Locate the cell with the specified text and output its (x, y) center coordinate. 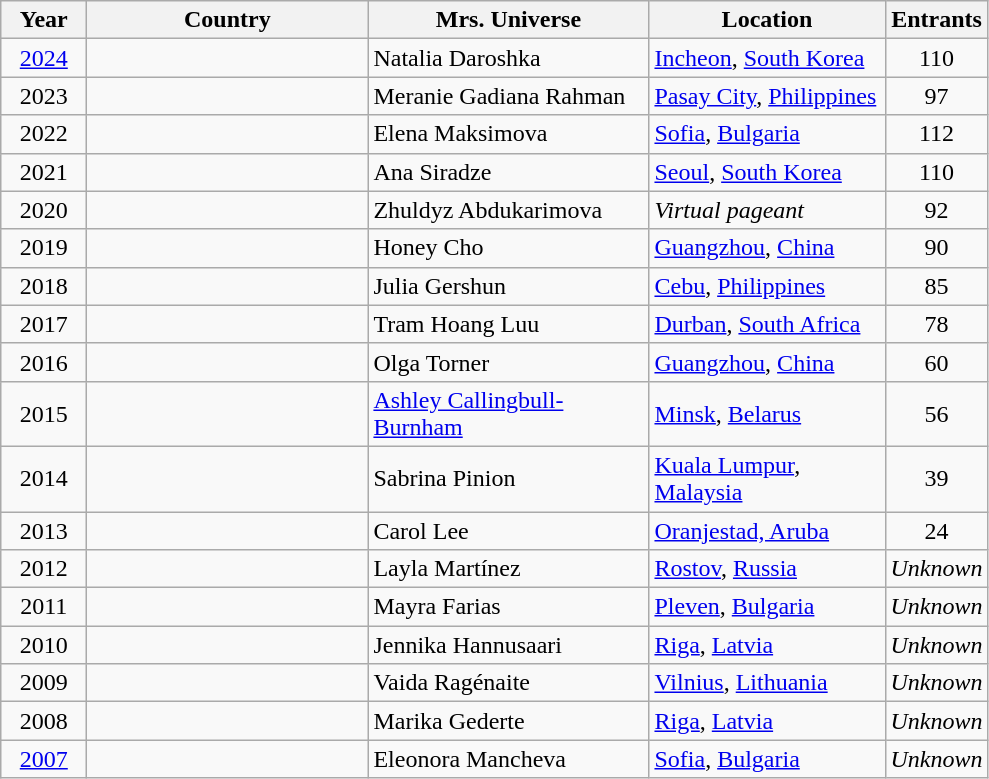
112 (936, 134)
2009 (44, 683)
Pasay City, Philippines (767, 96)
56 (936, 414)
2023 (44, 96)
85 (936, 286)
Oranjestad, Aruba (767, 531)
2017 (44, 324)
Zhuldyz Abdukarimova (508, 210)
Country (228, 20)
Incheon, South Korea (767, 58)
2010 (44, 645)
Meranie Gadiana Rahman (508, 96)
2022 (44, 134)
2020 (44, 210)
Honey Cho (508, 248)
Marika Gederte (508, 721)
2016 (44, 362)
Carol Lee (508, 531)
2012 (44, 569)
Eleonora Mancheva (508, 759)
2024 (44, 58)
Ana Siradze (508, 172)
Virtual pageant (767, 210)
Natalia Daroshka (508, 58)
92 (936, 210)
2011 (44, 607)
2007 (44, 759)
2013 (44, 531)
Vaida Ragénaite (508, 683)
2008 (44, 721)
Cebu, Philippines (767, 286)
Vilnius, Lithuania (767, 683)
Sabrina Pinion (508, 478)
97 (936, 96)
Layla Martínez (508, 569)
Location (767, 20)
2018 (44, 286)
Julia Gershun (508, 286)
60 (936, 362)
Entrants (936, 20)
2019 (44, 248)
Ashley Callingbull-Burnham (508, 414)
2014 (44, 478)
39 (936, 478)
Elena Maksimova (508, 134)
Jennika Hannusaari (508, 645)
Mrs. Universe (508, 20)
78 (936, 324)
2021 (44, 172)
Minsk, Belarus (767, 414)
24 (936, 531)
Mayra Farias (508, 607)
Olga Torner (508, 362)
Pleven, Bulgaria (767, 607)
Rostov, Russia (767, 569)
Durban, South Africa (767, 324)
Tram Hoang Luu (508, 324)
Kuala Lumpur, Malaysia (767, 478)
2015 (44, 414)
90 (936, 248)
Seoul, South Korea (767, 172)
Year (44, 20)
